Find where the given text appears and provide that cell's center as (X, Y) coordinate. 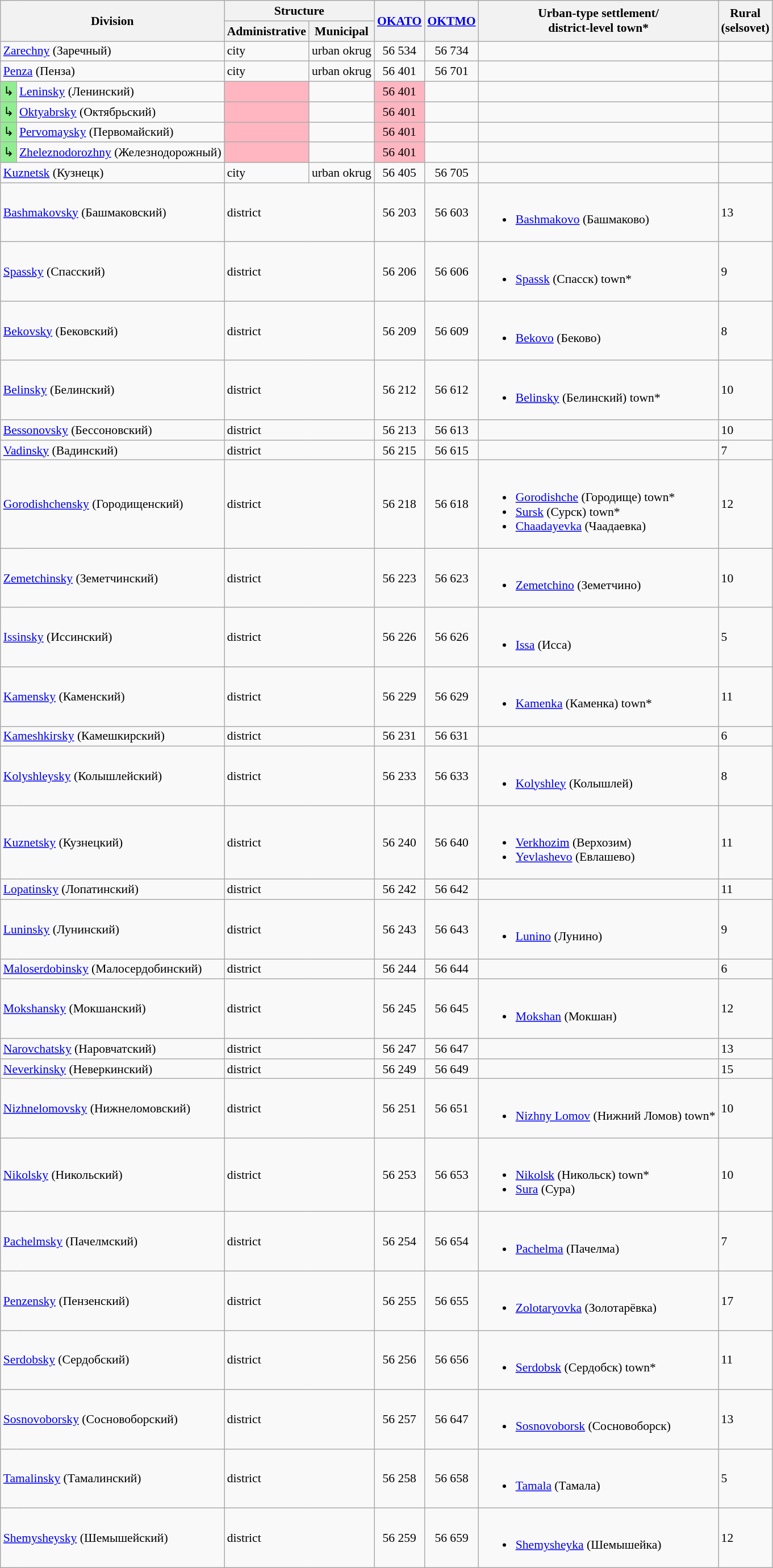
Shemysheyka (Шемышейка) (599, 1538)
56 609 (451, 331)
56 612 (451, 390)
Tamala (Тамала) (599, 1478)
56 626 (451, 637)
Nizhny Lomov (Нижний Ломов) town* (599, 1108)
56 242 (399, 890)
Neverkinsky (Неверкинский) (112, 1069)
Bekovo (Беково) (599, 331)
Narovchatsky (Наровчатский) (112, 1049)
56 631 (451, 736)
Kuznetsk (Кузнецк) (112, 173)
56 209 (399, 331)
Penzensky (Пензенский) (112, 1301)
Urban-type settlement/district-level town* (599, 20)
Belinsky (Белинский) (112, 390)
Serdobsk (Сердобск) town* (599, 1360)
Serdobsky (Сердобский) (112, 1360)
56 257 (399, 1419)
Zemetchino (Земетчино) (599, 578)
56 629 (451, 697)
56 243 (399, 929)
56 618 (451, 504)
56 213 (399, 430)
Mokshansky (Мокшанский) (112, 1009)
56 649 (451, 1069)
Kolyshley (Колышлей) (599, 776)
Nikolsk (Никольск) town*Sura (Сура) (599, 1175)
56 254 (399, 1241)
56 233 (399, 776)
Belinsky (Белинский) town* (599, 390)
Rural(selsovet) (745, 20)
56 644 (451, 969)
56 215 (399, 451)
56 534 (399, 51)
Pachelma (Пачелма) (599, 1241)
Kameshkirsky (Камешкирский) (112, 736)
Issinsky (Иссинский) (112, 637)
56 613 (451, 430)
56 653 (451, 1175)
Maloserdobinsky (Малосердобинский) (112, 969)
56 218 (399, 504)
Zolotaryovka (Золотарёвка) (599, 1301)
56 258 (399, 1478)
Bekovsky (Бековский) (112, 331)
56 623 (451, 578)
17 (745, 1301)
Issa (Исса) (599, 637)
56 645 (451, 1009)
Penza (Пенза) (112, 72)
Kolyshleysky (Колышлейский) (112, 776)
56 654 (451, 1241)
Zheleznodorozhny (Железнодорожный) (120, 153)
Lunino (Лунино) (599, 929)
Tamalinsky (Тамалинский) (112, 1478)
56 212 (399, 390)
56 259 (399, 1538)
56 651 (451, 1108)
Kuznetsky (Кузнецкий) (112, 843)
56 229 (399, 697)
56 251 (399, 1108)
56 658 (451, 1478)
56 405 (399, 173)
Lopatinsky (Лопатинский) (112, 890)
56 640 (451, 843)
Zarechny (Заречный) (112, 51)
56 705 (451, 173)
OKTMO (451, 20)
OKATO (399, 20)
Sosnovoborsk (Сосновоборск) (599, 1419)
56 206 (399, 272)
Shemysheysky (Шемышейский) (112, 1538)
Bashmakovo (Башмаково) (599, 212)
Municipal (342, 31)
Kamenka (Каменка) town* (599, 697)
Gorodishche (Городище) town*Sursk (Сурск) town*Chaadayevka (Чаадаевка) (599, 504)
Luninsky (Лунинский) (112, 929)
56 255 (399, 1301)
Kamensky (Каменский) (112, 697)
56 633 (451, 776)
56 606 (451, 272)
Division (112, 20)
56 223 (399, 578)
56 655 (451, 1301)
Bashmakovsky (Башмаковский) (112, 212)
Spassky (Спасский) (112, 272)
15 (745, 1069)
Mokshan (Мокшан) (599, 1009)
56 249 (399, 1069)
Nikolsky (Никольский) (112, 1175)
56 231 (399, 736)
Verkhozim (Верхозим)Yevlashevo (Евлашево) (599, 843)
Vadinsky (Вадинский) (112, 451)
56 244 (399, 969)
Pachelmsky (Пачелмский) (112, 1241)
56 203 (399, 212)
56 603 (451, 212)
56 643 (451, 929)
56 659 (451, 1538)
Pervomaysky (Первомайский) (120, 132)
Bessonovsky (Бессоновский) (112, 430)
56 701 (451, 72)
56 656 (451, 1360)
Zemetchinsky (Земетчинский) (112, 578)
56 615 (451, 451)
56 734 (451, 51)
Nizhnelomovsky (Нижнеломовский) (112, 1108)
56 256 (399, 1360)
Spassk (Спасск) town* (599, 272)
56 245 (399, 1009)
Sosnovoborsky (Сосновоборский) (112, 1419)
56 226 (399, 637)
Leninsky (Ленинский) (120, 92)
56 240 (399, 843)
Oktyabrsky (Октябрьский) (120, 112)
Administrative (267, 31)
Gorodishchensky (Городищенский) (112, 504)
56 253 (399, 1175)
56 642 (451, 890)
56 247 (399, 1049)
Structure (299, 11)
